Locate the cell with the specified text and output its (X, Y) center coordinate. 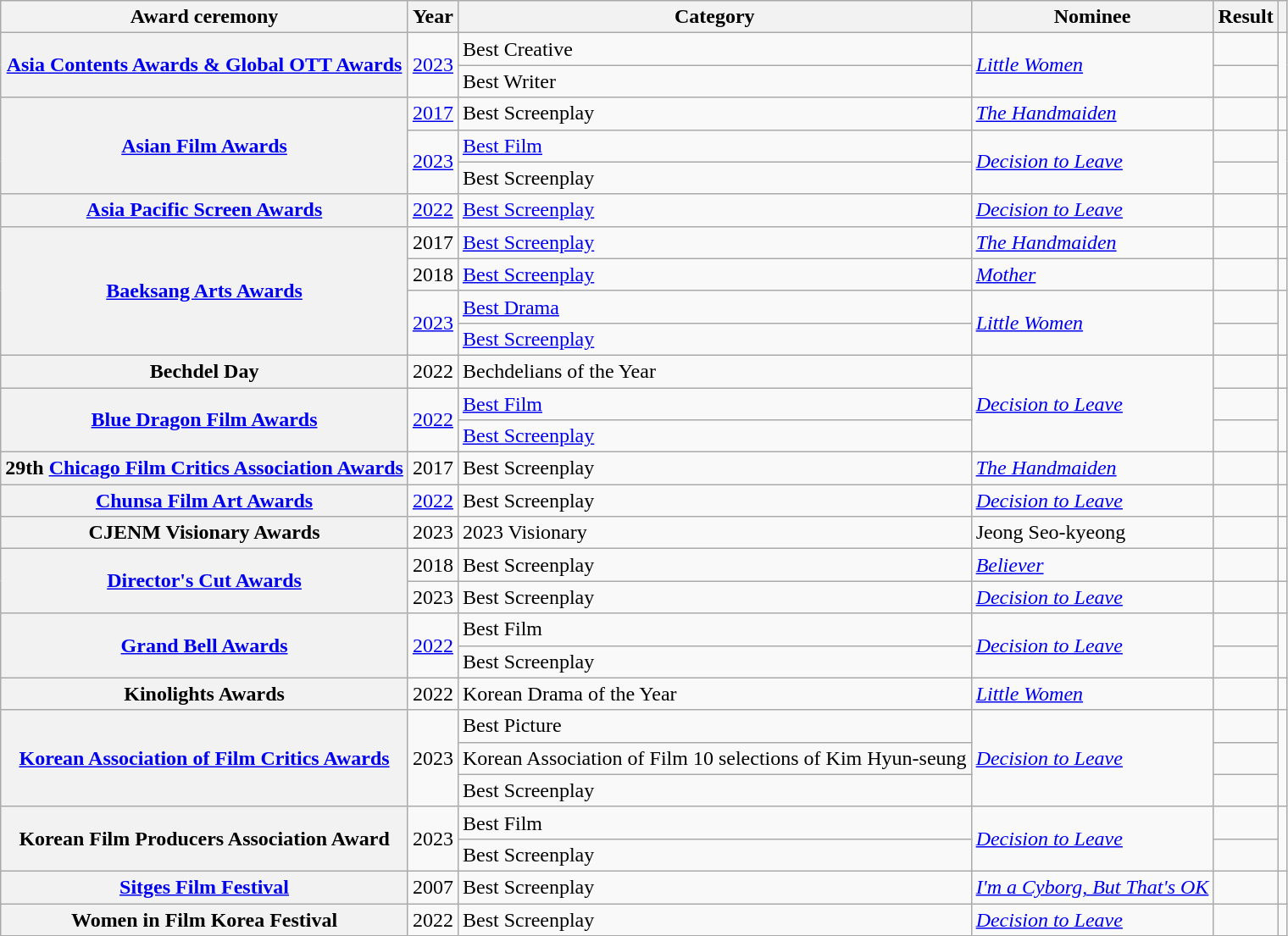
Bechdelians of the Year (714, 371)
Chunsa Film Art Awards (205, 501)
Best Creative (714, 49)
Best Writer (714, 81)
Grand Bell Awards (205, 645)
2007 (432, 887)
Asia Contents Awards & Global OTT Awards (205, 65)
Believer (1092, 565)
Sitges Film Festival (205, 887)
Best Picture (714, 726)
Korean Drama of the Year (714, 694)
Korean Association of Film Critics Awards (205, 758)
Director's Cut Awards (205, 581)
Nominee (1092, 17)
Baeksang Arts Awards (205, 291)
Bechdel Day (205, 371)
Asian Film Awards (205, 146)
Year (432, 17)
Korean Film Producers Association Award (205, 839)
Mother (1092, 274)
Women in Film Korea Festival (205, 919)
Result (1246, 17)
Korean Association of Film 10 selections of Kim Hyun-seung (714, 758)
CJENM Visionary Awards (205, 533)
Award ceremony (205, 17)
Best Drama (714, 307)
Jeong Seo-kyeong (1092, 533)
Blue Dragon Film Awards (205, 420)
Category (714, 17)
Asia Pacific Screen Awards (205, 210)
Kinolights Awards (205, 694)
29th Chicago Film Critics Association Awards (205, 468)
2023 Visionary (714, 533)
I'm a Cyborg, But That's OK (1092, 887)
